Locate the cell with the specified text and output its (X, Y) center coordinate. 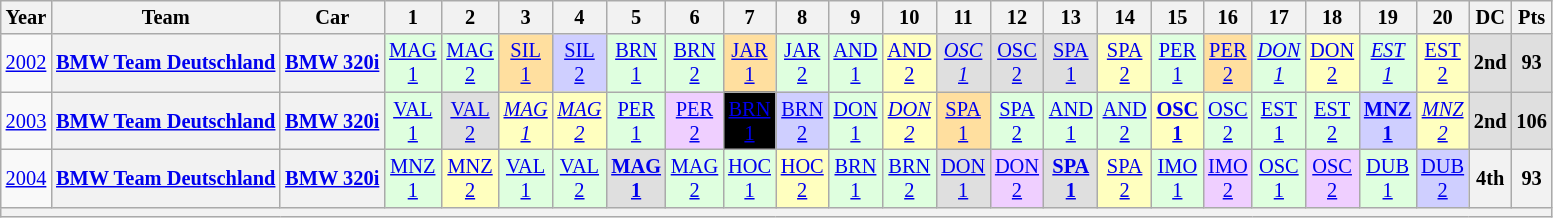
8 (802, 17)
9 (856, 17)
4 (580, 17)
Car (332, 17)
2003 (26, 121)
DUB1 (1388, 178)
2 (470, 17)
4th (1490, 178)
3 (526, 17)
1 (412, 17)
SIL1 (526, 63)
20 (1442, 17)
19 (1388, 17)
10 (909, 17)
2004 (26, 178)
106 (1532, 121)
SIL2 (580, 63)
HOC2 (802, 178)
5 (636, 17)
11 (963, 17)
17 (1278, 17)
IMO1 (1178, 178)
13 (1071, 17)
12 (1017, 17)
7 (750, 17)
JAR2 (802, 63)
Year (26, 17)
DUB2 (1442, 178)
Pts (1532, 17)
6 (694, 17)
IMO2 (1228, 178)
16 (1228, 17)
2002 (26, 63)
HOC1 (750, 178)
Team (166, 17)
15 (1178, 17)
18 (1332, 17)
14 (1125, 17)
JAR1 (750, 63)
DC (1490, 17)
